Capture the cell that displays the provided text and extract its (X, Y) central coordinate. 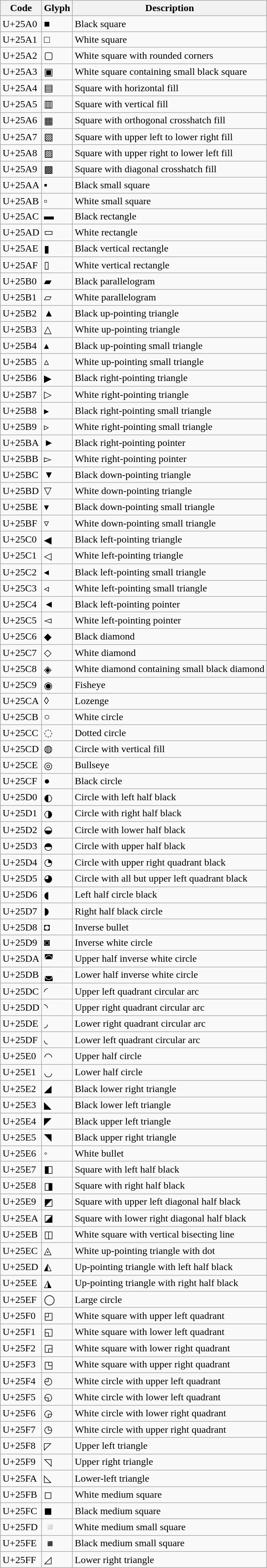
U+25AB (21, 201)
U+25B2 (21, 313)
White small square (169, 201)
U+25BE (21, 507)
Square with left half black (169, 1169)
◝ (57, 1007)
U+25CD (21, 749)
Lower-left triangle (169, 1478)
U+25EF (21, 1300)
◵ (57, 1397)
◒ (57, 830)
◂ (57, 572)
U+25C6 (21, 637)
U+25F6 (21, 1413)
◴ (57, 1381)
◱ (57, 1332)
▽ (57, 491)
White square (169, 39)
White square with lower left quadrant (169, 1332)
White left-pointing pointer (169, 620)
◪ (57, 1218)
U+25BD (21, 491)
Lower right triangle (169, 1560)
U+25AF (21, 265)
○ (57, 717)
◕ (57, 879)
◭ (57, 1267)
U+25D7 (21, 911)
◚ (57, 958)
Circle with lower half black (169, 830)
U+25F5 (21, 1397)
White left-pointing small triangle (169, 589)
▬ (57, 217)
Upper half inverse white circle (169, 958)
White bullet (169, 1153)
Up-pointing triangle with right half black (169, 1283)
U+25FB (21, 1494)
▫ (57, 201)
◣ (57, 1105)
U+25AE (21, 249)
White square containing small black square (169, 72)
U+25D4 (21, 862)
◦ (57, 1153)
◸ (57, 1446)
◉ (57, 685)
U+25F1 (21, 1332)
U+25B9 (21, 427)
Black parallelogram (169, 281)
U+25C1 (21, 556)
U+25DA (21, 958)
White square with upper left quadrant (169, 1316)
White square with vertical bisecting line (169, 1235)
U+25B6 (21, 378)
▾ (57, 507)
U+25F2 (21, 1348)
U+25ED (21, 1267)
Circle with vertical fill (169, 749)
Bullseye (169, 765)
U+25E4 (21, 1121)
U+25E0 (21, 1056)
Black medium small square (169, 1543)
U+25A1 (21, 39)
U+25E3 (21, 1105)
◀ (57, 540)
◼ (57, 1511)
◑ (57, 813)
▴ (57, 346)
U+25C5 (21, 620)
Glyph (57, 8)
Black left-pointing small triangle (169, 572)
□ (57, 39)
Square with upper left diagonal half black (169, 1202)
U+25F4 (21, 1381)
U+25DC (21, 991)
White right-pointing small triangle (169, 427)
U+25D2 (21, 830)
U+25C7 (21, 653)
▵ (57, 362)
▻ (57, 459)
▶ (57, 378)
◫ (57, 1235)
U+25DB (21, 975)
White parallelogram (169, 298)
U+25B1 (21, 298)
◩ (57, 1202)
◢ (57, 1089)
Inverse white circle (169, 942)
◖ (57, 895)
White left-pointing triangle (169, 556)
White diamond (169, 653)
◔ (57, 862)
◡ (57, 1072)
◘ (57, 927)
◨ (57, 1186)
Black down-pointing small triangle (169, 507)
Circle with left half black (169, 797)
Black left-pointing triangle (169, 540)
◜ (57, 991)
U+25CB (21, 717)
White down-pointing triangle (169, 491)
Black vertical rectangle (169, 249)
▹ (57, 427)
Black left-pointing pointer (169, 604)
U+25D0 (21, 797)
U+25A5 (21, 104)
U+25BB (21, 459)
U+25C8 (21, 669)
Black medium square (169, 1511)
U+25B0 (21, 281)
U+25F3 (21, 1365)
▼ (57, 475)
Inverse bullet (169, 927)
U+25A6 (21, 120)
△ (57, 330)
U+25FC (21, 1511)
U+25E9 (21, 1202)
U+25C0 (21, 540)
U+25AC (21, 217)
◧ (57, 1169)
Square with diagonal crosshatch fill (169, 169)
U+25A4 (21, 88)
Circle with all but upper left quadrant black (169, 879)
◰ (57, 1316)
► (57, 443)
U+25DF (21, 1040)
White medium square (169, 1494)
U+25E6 (21, 1153)
◳ (57, 1365)
◲ (57, 1348)
◿ (57, 1560)
◺ (57, 1478)
Black up-pointing small triangle (169, 346)
◞ (57, 1024)
U+25B7 (21, 395)
▱ (57, 298)
U+25F7 (21, 1429)
White up-pointing triangle with dot (169, 1251)
U+25EC (21, 1251)
U+25C3 (21, 589)
U+25AA (21, 185)
Upper right quadrant circular arc (169, 1007)
U+25BF (21, 523)
U+25C4 (21, 604)
White down-pointing small triangle (169, 523)
Black rectangle (169, 217)
Square with horizontal fill (169, 88)
U+25D6 (21, 895)
◇ (57, 653)
U+25E8 (21, 1186)
▪ (57, 185)
◐ (57, 797)
White circle with lower left quadrant (169, 1397)
U+25DD (21, 1007)
Black diamond (169, 637)
◙ (57, 942)
Black down-pointing triangle (169, 475)
Black right-pointing triangle (169, 378)
U+25CF (21, 781)
White up-pointing triangle (169, 330)
▸ (57, 411)
◓ (57, 846)
▭ (57, 233)
▯ (57, 265)
◍ (57, 749)
Circle with right half black (169, 813)
Lower half inverse white circle (169, 975)
White rectangle (169, 233)
U+25A2 (21, 55)
U+25A8 (21, 153)
Square with upper left to lower right fill (169, 137)
U+25A0 (21, 24)
■ (57, 24)
▧ (57, 137)
U+25E7 (21, 1169)
◬ (57, 1251)
Lower half circle (169, 1072)
◟ (57, 1040)
U+25F9 (21, 1462)
White circle with lower right quadrant (169, 1413)
White square with rounded corners (169, 55)
Black lower left triangle (169, 1105)
▰ (57, 281)
Right half black circle (169, 911)
Large circle (169, 1300)
U+25E2 (21, 1089)
White diamond containing small black diamond (169, 669)
◅ (57, 620)
White circle with upper right quadrant (169, 1429)
U+25D9 (21, 942)
U+25FE (21, 1543)
▿ (57, 523)
Square with lower right diagonal half black (169, 1218)
Circle with upper half black (169, 846)
◛ (57, 975)
U+25EE (21, 1283)
▢ (57, 55)
U+25F8 (21, 1446)
U+25EB (21, 1235)
Square with orthogonal crosshatch fill (169, 120)
◗ (57, 911)
U+25C2 (21, 572)
U+25D1 (21, 813)
U+25DE (21, 1024)
◹ (57, 1462)
◈ (57, 669)
U+25D5 (21, 879)
Black up-pointing triangle (169, 313)
◯ (57, 1300)
U+25A3 (21, 72)
U+25A9 (21, 169)
◎ (57, 765)
Black lower right triangle (169, 1089)
Black small square (169, 185)
◤ (57, 1121)
Fisheye (169, 685)
Up-pointing triangle with left half black (169, 1267)
◮ (57, 1283)
Left half circle black (169, 895)
U+25BC (21, 475)
◊ (57, 701)
▷ (57, 395)
◆ (57, 637)
U+25A7 (21, 137)
Black circle (169, 781)
White right-pointing triangle (169, 395)
Black right-pointing small triangle (169, 411)
U+25CA (21, 701)
U+25D3 (21, 846)
◥ (57, 1138)
U+25FF (21, 1560)
Upper left triangle (169, 1446)
▤ (57, 88)
▥ (57, 104)
◷ (57, 1429)
U+25C9 (21, 685)
White vertical rectangle (169, 265)
White square with lower right quadrant (169, 1348)
U+25B3 (21, 330)
Lozenge (169, 701)
▲ (57, 313)
Lower left quadrant circular arc (169, 1040)
▮ (57, 249)
U+25F0 (21, 1316)
White square with upper right quadrant (169, 1365)
U+25CC (21, 733)
◻ (57, 1494)
White medium small square (169, 1527)
U+25D8 (21, 927)
◶ (57, 1413)
Description (169, 8)
Upper right triangle (169, 1462)
White right-pointing pointer (169, 459)
Black square (169, 24)
Black upper left triangle (169, 1121)
Upper half circle (169, 1056)
Lower right quadrant circular arc (169, 1024)
Code (21, 8)
◁ (57, 556)
◌ (57, 733)
White circle (169, 717)
U+25BA (21, 443)
◃ (57, 589)
◄ (57, 604)
▦ (57, 120)
U+25AD (21, 233)
Dotted circle (169, 733)
● (57, 781)
U+25B8 (21, 411)
White up-pointing small triangle (169, 362)
◽ (57, 1527)
White circle with upper left quadrant (169, 1381)
U+25B5 (21, 362)
U+25EA (21, 1218)
U+25FD (21, 1527)
Upper left quadrant circular arc (169, 991)
▨ (57, 153)
◠ (57, 1056)
U+25FA (21, 1478)
U+25E5 (21, 1138)
U+25CE (21, 765)
Black upper right triangle (169, 1138)
Circle with upper right quadrant black (169, 862)
Black right-pointing pointer (169, 443)
Square with vertical fill (169, 104)
◾ (57, 1543)
U+25E1 (21, 1072)
▩ (57, 169)
Square with right half black (169, 1186)
Square with upper right to lower left fill (169, 153)
U+25B4 (21, 346)
▣ (57, 72)
